Provide the (x, y) coordinate of the cell's center where the given text is located.  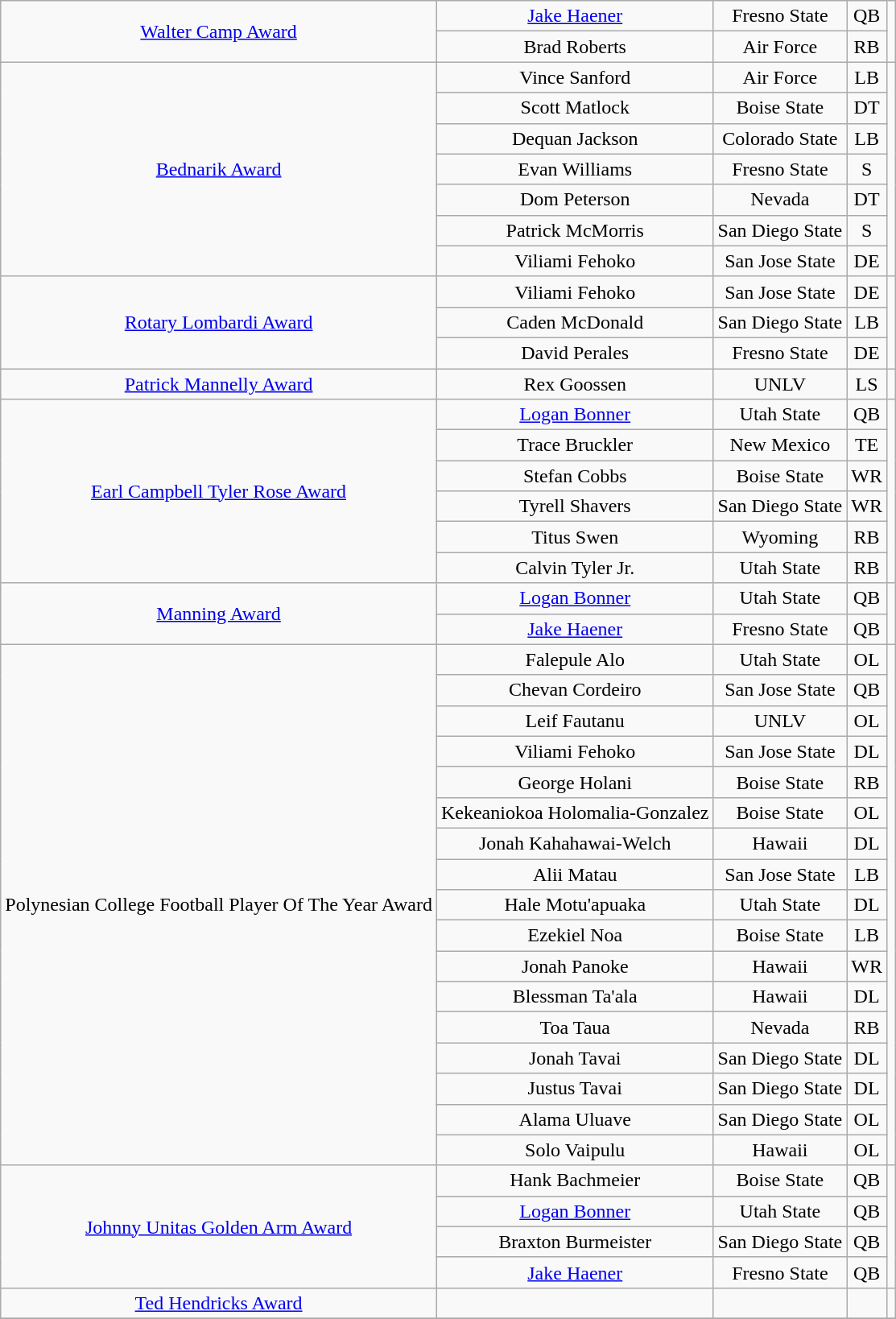
Bednarik Award (219, 169)
Colorado State (780, 139)
Trace Bruckler (575, 445)
Calvin Tyler Jr. (575, 568)
Braxton Burmeister (575, 1242)
Jonah Tavai (575, 1058)
Solo Vaipulu (575, 1150)
Blessman Ta'ala (575, 997)
LS (867, 384)
Hale Motu'apuaka (575, 905)
Alama Uluave (575, 1119)
Scott Matlock (575, 108)
Titus Swen (575, 537)
Brad Roberts (575, 47)
Chevan Cordeiro (575, 690)
Evan Williams (575, 169)
Johnny Unitas Golden Arm Award (219, 1226)
Kekeaniokoa Holomalia-Gonzalez (575, 812)
Falepule Alo (575, 659)
Earl Campbell Tyler Rose Award (219, 491)
Polynesian College Football Player Of The Year Award (219, 905)
Ted Hendricks Award (219, 1303)
New Mexico (780, 445)
Leif Fautanu (575, 721)
TE (867, 445)
Stefan Cobbs (575, 476)
Hank Bachmeier (575, 1180)
Dequan Jackson (575, 139)
Manning Award (219, 614)
Patrick Mannelly Award (219, 384)
George Holani (575, 782)
Rotary Lombardi Award (219, 322)
Caden McDonald (575, 322)
Vince Sanford (575, 77)
Ezekiel Noa (575, 936)
Toa Taua (575, 1027)
David Perales (575, 353)
Patrick McMorris (575, 230)
Dom Peterson (575, 200)
Walter Camp Award (219, 31)
Jonah Panoke (575, 966)
Alii Matau (575, 874)
Wyoming (780, 537)
Rex Goossen (575, 384)
Tyrell Shavers (575, 507)
Jonah Kahahawai-Welch (575, 843)
Justus Tavai (575, 1089)
